Search for the cell housing the specified text and yield its (x, y) center coordinate. 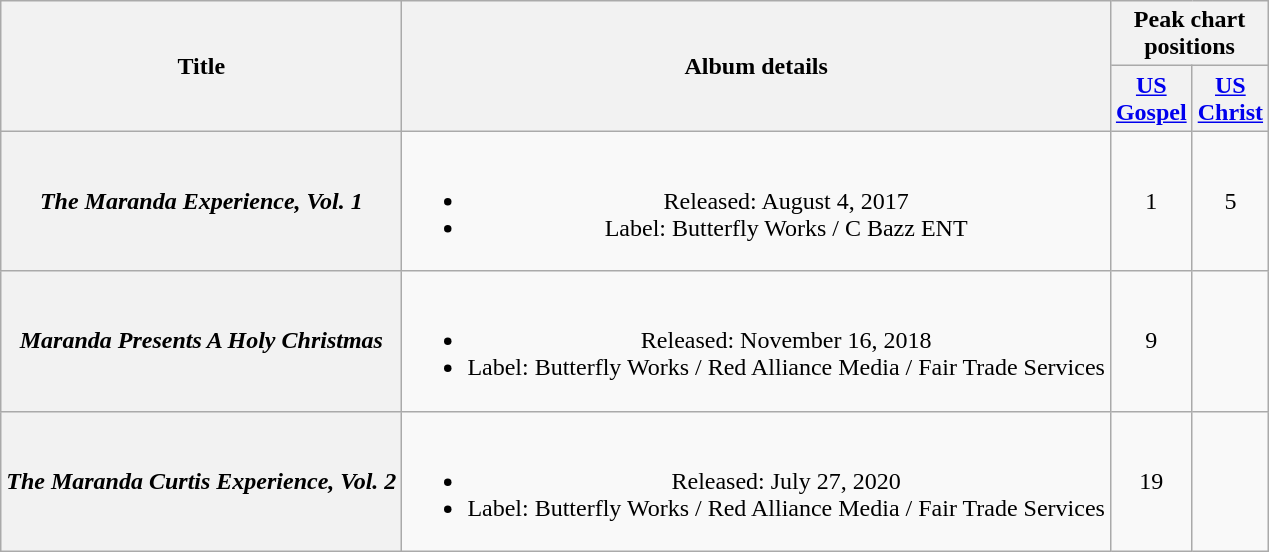
Released: July 27, 2020Label: Butterfly Works / Red Alliance Media / Fair Trade Services (756, 481)
USChrist (1230, 98)
Maranda Presents A Holy Christmas (202, 341)
19 (1151, 481)
Peak chart positions (1189, 34)
Title (202, 66)
USGospel (1151, 98)
1 (1151, 201)
Album details (756, 66)
The Maranda Curtis Experience, Vol. 2 (202, 481)
9 (1151, 341)
Released: August 4, 2017Label: Butterfly Works / C Bazz ENT (756, 201)
Released: November 16, 2018Label: Butterfly Works / Red Alliance Media / Fair Trade Services (756, 341)
5 (1230, 201)
The Maranda Experience, Vol. 1 (202, 201)
